Output the [x, y] coordinate of the center of the cell containing the given text.  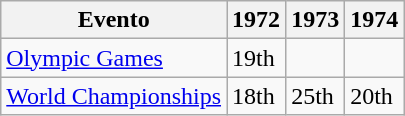
World Championships [114, 96]
18th [256, 96]
1973 [316, 20]
1972 [256, 20]
25th [316, 96]
Evento [114, 20]
Olympic Games [114, 58]
19th [256, 58]
1974 [374, 20]
20th [374, 96]
